Scan for the cell matching the given text and deliver its (X, Y) coordinate at center. 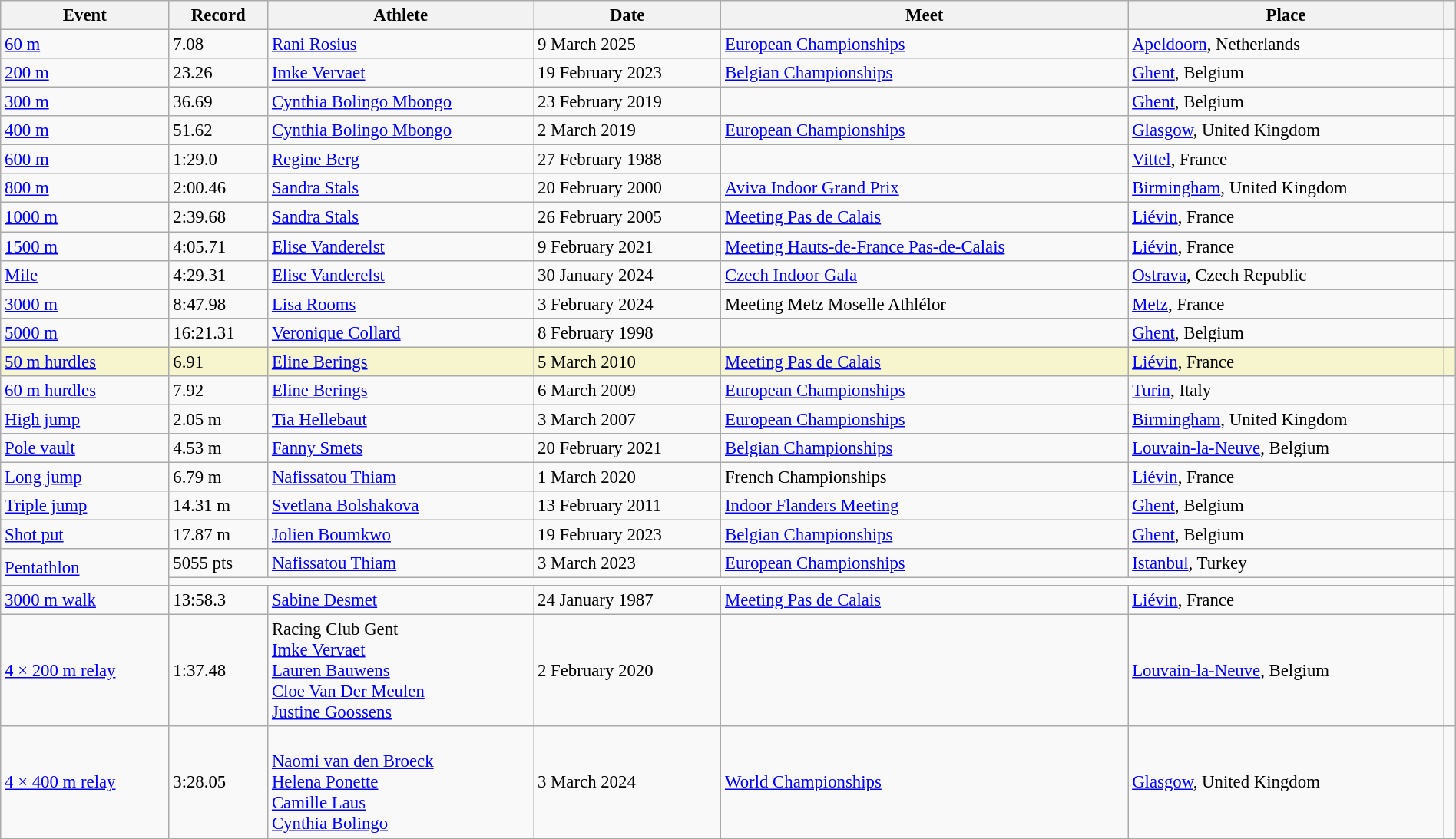
3 March 2024 (627, 783)
Long jump (84, 477)
2:00.46 (218, 188)
800 m (84, 188)
4.53 m (218, 448)
60 m hurdles (84, 391)
Meet (925, 15)
600 m (84, 160)
27 February 1988 (627, 160)
400 m (84, 130)
14.31 m (218, 506)
9 February 2021 (627, 246)
Veronique Collard (401, 332)
Turin, Italy (1286, 391)
Rani Rosius (401, 45)
6.91 (218, 362)
3 February 2024 (627, 304)
3000 m (84, 304)
Event (84, 15)
Indoor Flanders Meeting (925, 506)
Place (1286, 15)
13 February 2011 (627, 506)
3:28.05 (218, 783)
Pole vault (84, 448)
Metz, France (1286, 304)
5000 m (84, 332)
Pentathlon (84, 567)
Date (627, 15)
Lisa Rooms (401, 304)
16:21.31 (218, 332)
Mile (84, 275)
Sabine Desmet (401, 600)
60 m (84, 45)
Vittel, France (1286, 160)
Czech Indoor Gala (925, 275)
High jump (84, 419)
Racing Club GentImke VervaetLauren BauwensCloe Van Der MeulenJustine Goossens (401, 671)
6 March 2009 (627, 391)
17.87 m (218, 535)
51.62 (218, 130)
4 × 200 m relay (84, 671)
200 m (84, 73)
8 February 1998 (627, 332)
3 March 2023 (627, 563)
2.05 m (218, 419)
2:39.68 (218, 217)
Shot put (84, 535)
1:37.48 (218, 671)
300 m (84, 102)
2 March 2019 (627, 130)
Fanny Smets (401, 448)
13:58.3 (218, 600)
6.79 m (218, 477)
3000 m walk (84, 600)
Meeting Hauts-de-France Pas-de-Calais (925, 246)
50 m hurdles (84, 362)
Athlete (401, 15)
26 February 2005 (627, 217)
French Championships (925, 477)
7.92 (218, 391)
7.08 (218, 45)
Jolien Boumkwo (401, 535)
Tia Hellebaut (401, 419)
World Championships (925, 783)
8:47.98 (218, 304)
23.26 (218, 73)
20 February 2000 (627, 188)
23 February 2019 (627, 102)
Aviva Indoor Grand Prix (925, 188)
Ostrava, Czech Republic (1286, 275)
Regine Berg (401, 160)
Meeting Metz Moselle Athlélor (925, 304)
1000 m (84, 217)
1500 m (84, 246)
2 February 2020 (627, 671)
5 March 2010 (627, 362)
20 February 2021 (627, 448)
Svetlana Bolshakova (401, 506)
24 January 1987 (627, 600)
3 March 2007 (627, 419)
9 March 2025 (627, 45)
36.69 (218, 102)
4:29.31 (218, 275)
30 January 2024 (627, 275)
4:05.71 (218, 246)
Naomi van den BroeckHelena PonetteCamille LausCynthia Bolingo (401, 783)
Record (218, 15)
1 March 2020 (627, 477)
Imke Vervaet (401, 73)
Triple jump (84, 506)
Apeldoorn, Netherlands (1286, 45)
5055 pts (218, 563)
Istanbul, Turkey (1286, 563)
4 × 400 m relay (84, 783)
1:29.0 (218, 160)
